From the cell containing the given text, extract its center point as (X, Y) coordinate. 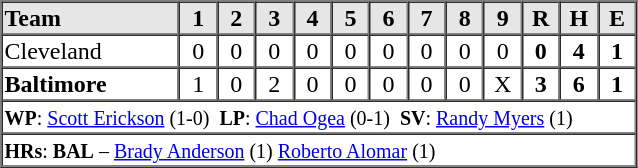
X (503, 84)
E (617, 18)
WP: Scott Erickson (1-0) LP: Chad Ogea (0-1) SV: Randy Myers (1) (319, 116)
Baltimore (91, 84)
H (579, 18)
7 (427, 18)
R (541, 18)
HRs: BAL – Brady Anderson (1) Roberto Alomar (1) (319, 150)
8 (465, 18)
5 (350, 18)
9 (503, 18)
Team (91, 18)
Cleveland (91, 50)
